Return [X, Y] of the center of cell containing provided text 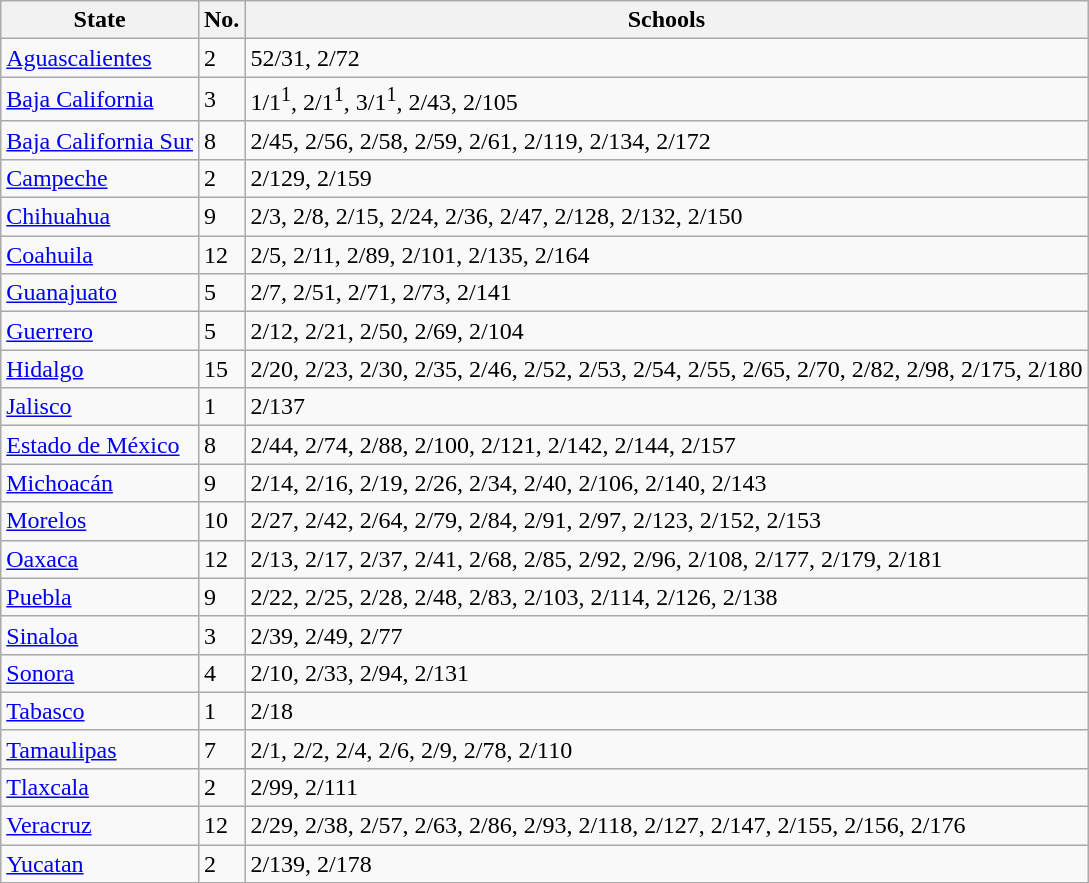
Estado de México [100, 445]
2/29, 2/38, 2/57, 2/63, 2/86, 2/93, 2/118, 2/127, 2/147, 2/155, 2/156, 2/176 [666, 826]
Aguascalientes [100, 58]
Puebla [100, 597]
Tlaxcala [100, 787]
2/5, 2/11, 2/89, 2/101, 2/135, 2/164 [666, 255]
4 [221, 673]
2/99, 2/111 [666, 787]
2/129, 2/159 [666, 178]
1/11, 2/11, 3/11, 2/43, 2/105 [666, 100]
Tamaulipas [100, 749]
Oaxaca [100, 559]
No. [221, 20]
2/7, 2/51, 2/71, 2/73, 2/141 [666, 293]
2/22, 2/25, 2/28, 2/48, 2/83, 2/103, 2/114, 2/126, 2/138 [666, 597]
2/137 [666, 407]
2/39, 2/49, 2/77 [666, 635]
10 [221, 521]
Baja California [100, 100]
Sonora [100, 673]
Michoacán [100, 483]
7 [221, 749]
15 [221, 369]
Hidalgo [100, 369]
2/27, 2/42, 2/64, 2/79, 2/84, 2/91, 2/97, 2/123, 2/152, 2/153 [666, 521]
Morelos [100, 521]
Schools [666, 20]
2/12, 2/21, 2/50, 2/69, 2/104 [666, 331]
Baja California Sur [100, 140]
Guanajuato [100, 293]
2/18 [666, 711]
2/139, 2/178 [666, 864]
Tabasco [100, 711]
2/13, 2/17, 2/37, 2/41, 2/68, 2/85, 2/92, 2/96, 2/108, 2/177, 2/179, 2/181 [666, 559]
Guerrero [100, 331]
Campeche [100, 178]
Sinaloa [100, 635]
2/14, 2/16, 2/19, 2/26, 2/34, 2/40, 2/106, 2/140, 2/143 [666, 483]
2/45, 2/56, 2/58, 2/59, 2/61, 2/119, 2/134, 2/172 [666, 140]
State [100, 20]
2/44, 2/74, 2/88, 2/100, 2/121, 2/142, 2/144, 2/157 [666, 445]
2/3, 2/8, 2/15, 2/24, 2/36, 2/47, 2/128, 2/132, 2/150 [666, 217]
Chihuahua [100, 217]
52/31, 2/72 [666, 58]
2/1, 2/2, 2/4, 2/6, 2/9, 2/78, 2/110 [666, 749]
Coahuila [100, 255]
Jalisco [100, 407]
Veracruz [100, 826]
Yucatan [100, 864]
2/10, 2/33, 2/94, 2/131 [666, 673]
2/20, 2/23, 2/30, 2/35, 2/46, 2/52, 2/53, 2/54, 2/55, 2/65, 2/70, 2/82, 2/98, 2/175, 2/180 [666, 369]
